Capture the cell that displays the provided text and extract its [X, Y] central coordinate. 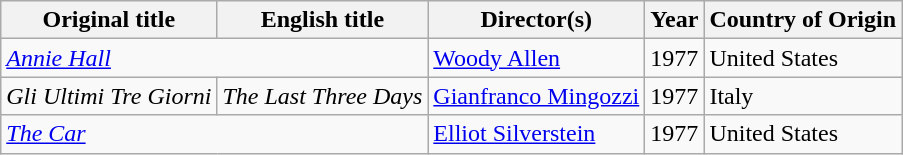
Country of Origin [803, 20]
Annie Hall [214, 58]
Director(s) [536, 20]
The Car [214, 134]
Year [674, 20]
Woody Allen [536, 58]
Elliot Silverstein [536, 134]
The Last Three Days [322, 96]
Italy [803, 96]
English title [322, 20]
Gianfranco Mingozzi [536, 96]
Original title [109, 20]
Gli Ultimi Tre Giorni [109, 96]
